Return the (x, y) coordinate for the center point of the cell that contains the specified text.  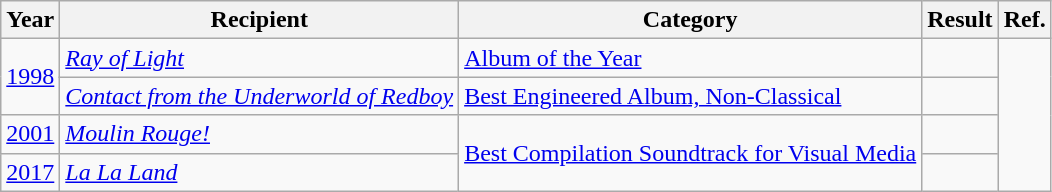
Album of the Year (690, 58)
2017 (30, 172)
Category (690, 20)
Best Compilation Soundtrack for Visual Media (690, 153)
La La Land (260, 172)
1998 (30, 77)
Best Engineered Album, Non-Classical (690, 96)
Ref. (1024, 20)
Ray of Light (260, 58)
Contact from the Underworld of Redboy (260, 96)
Moulin Rouge! (260, 134)
Recipient (260, 20)
Year (30, 20)
2001 (30, 134)
Result (960, 20)
